Capture the cell that displays the provided text and extract its (X, Y) central coordinate. 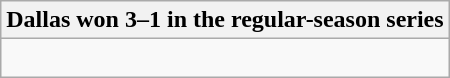
Dallas won 3–1 in the regular-season series (225, 20)
